Output the (x, y) coordinate of the center of the cell containing the given text.  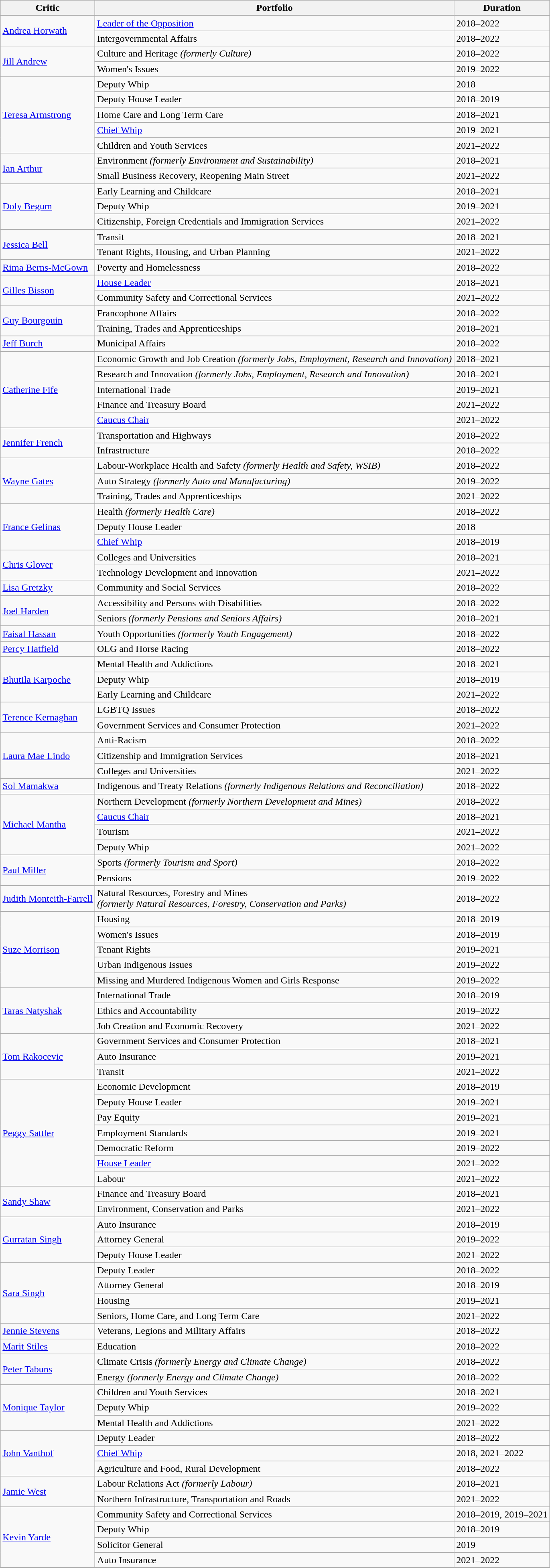
Terence Kernaghan (48, 718)
Pensions (274, 878)
Jill Andrew (48, 61)
LGBTQ Issues (274, 710)
OLG and Horse Racing (274, 649)
Critic (48, 8)
France Gelinas (48, 527)
Missing and Murdered Indigenous Women and Girls Response (274, 980)
Tenant Rights, Housing, and Urban Planning (274, 252)
Infrastructure (274, 451)
Accessibility and Persons with Disabilities (274, 603)
Intergovernmental Affairs (274, 38)
Environment, Conservation and Parks (274, 1209)
2018–2019, 2019–2021 (502, 1514)
Joel Harden (48, 611)
Laura Mae Lindo (48, 756)
2018, 2021–2022 (502, 1453)
John Vanthof (48, 1453)
Sara Singh (48, 1293)
Labour-Workplace Health and Safety (formerly Health and Safety, WSIB) (274, 466)
Indigenous and Treaty Relations (formerly Indigenous Relations and Reconciliation) (274, 786)
Sol Mamakwa (48, 786)
Culture and Heritage (formerly Culture) (274, 54)
Education (274, 1346)
Peter Tabuns (48, 1369)
Northern Infrastructure, Transportation and Roads (274, 1499)
Gurratan Singh (48, 1240)
Home Care and Long Term Care (274, 115)
Citizenship, Foreign Credentials and Immigration Services (274, 222)
Democratic Reform (274, 1148)
Urban Indigenous Issues (274, 965)
Michael Mantha (48, 824)
Youth Opportunities (formerly Youth Engagement) (274, 633)
Climate Crisis (formerly Energy and Climate Change) (274, 1362)
Anti-Racism (274, 741)
Northern Development (formerly Northern Development and Mines) (274, 801)
Kevin Yarde (48, 1537)
Chris Glover (48, 565)
Lisa Gretzky (48, 588)
Tourism (274, 832)
Solicitor General (274, 1545)
Jeff Burch (48, 344)
Tenant Rights (274, 950)
2019 (502, 1545)
Andrea Horwath (48, 31)
Bhutila Karpoche (48, 679)
Guy Bourgouin (48, 321)
Leader of the Opposition (274, 23)
Portfolio (274, 8)
Energy (formerly Energy and Climate Change) (274, 1377)
Taras Natyshak (48, 1011)
Ian Arthur (48, 168)
Poverty and Homelessness (274, 267)
Pay Equity (274, 1117)
Francophone Affairs (274, 313)
Jennifer French (48, 443)
Rima Berns-McGown (48, 267)
Ethics and Accountability (274, 1011)
Employment Standards (274, 1133)
Jennie Stevens (48, 1331)
Natural Resources, Forestry and Mines(formerly Natural Resources, Forestry, Conservation and Parks) (274, 898)
Sports (formerly Tourism and Sport) (274, 862)
Citizenship and Immigration Services (274, 756)
Transportation and Highways (274, 435)
Research and Innovation (formerly Jobs, Employment, Research and Innovation) (274, 374)
Environment (formerly Environment and Sustainability) (274, 160)
Jamie West (48, 1491)
Gilles Bisson (48, 290)
Veterans, Legions and Military Affairs (274, 1331)
Auto Strategy (formerly Auto and Manufacturing) (274, 481)
Judith Monteith-Farrell (48, 898)
Jessica Bell (48, 245)
Job Creation and Economic Recovery (274, 1026)
Monique Taylor (48, 1407)
Agriculture and Food, Rural Development (274, 1469)
Labour (274, 1178)
Faisal Hassan (48, 633)
Small Business Recovery, Reopening Main Street (274, 176)
Economic Development (274, 1087)
Tom Rakocevic (48, 1056)
Economic Growth and Job Creation (formerly Jobs, Employment, Research and Innovation) (274, 359)
Marit Stiles (48, 1346)
Sandy Shaw (48, 1202)
Percy Hatfield (48, 649)
Seniors, Home Care, and Long Term Care (274, 1316)
Duration (502, 8)
Peggy Sattler (48, 1133)
Health (formerly Health Care) (274, 512)
Labour Relations Act (formerly Labour) (274, 1484)
Suze Morrison (48, 949)
Community and Social Services (274, 588)
Catherine Fife (48, 389)
Wayne Gates (48, 481)
Teresa Armstrong (48, 115)
Technology Development and Innovation (274, 573)
Doly Begum (48, 206)
Seniors (formerly Pensions and Seniors Affairs) (274, 618)
Municipal Affairs (274, 344)
Paul Miller (48, 870)
